Scan for the cell matching the given text and deliver its (X, Y) coordinate at center. 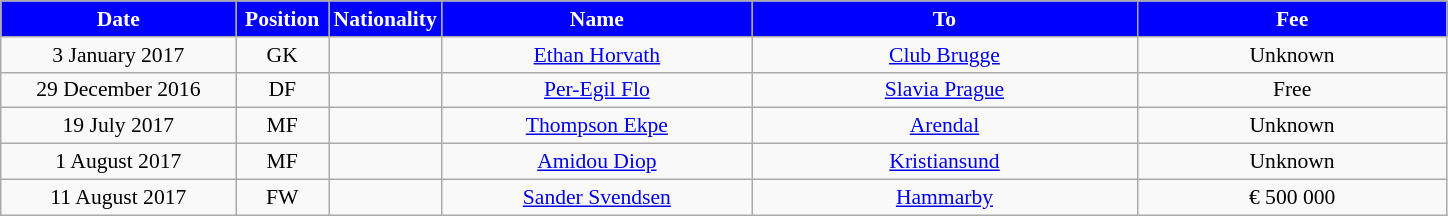
DF (282, 90)
11 August 2017 (118, 197)
GK (282, 55)
FW (282, 197)
Arendal (944, 126)
€ 500 000 (1292, 197)
3 January 2017 (118, 55)
Date (118, 19)
Hammarby (944, 197)
Free (1292, 90)
Thompson Ekpe (597, 126)
29 December 2016 (118, 90)
Ethan Horvath (597, 55)
Slavia Prague (944, 90)
1 August 2017 (118, 162)
Kristiansund (944, 162)
Per-Egil Flo (597, 90)
Club Brugge (944, 55)
Sander Svendsen (597, 197)
Amidou Diop (597, 162)
Nationality (384, 19)
Fee (1292, 19)
19 July 2017 (118, 126)
To (944, 19)
Position (282, 19)
Name (597, 19)
